Determine the (X, Y) coordinate at the center of the cell enclosing the given text.  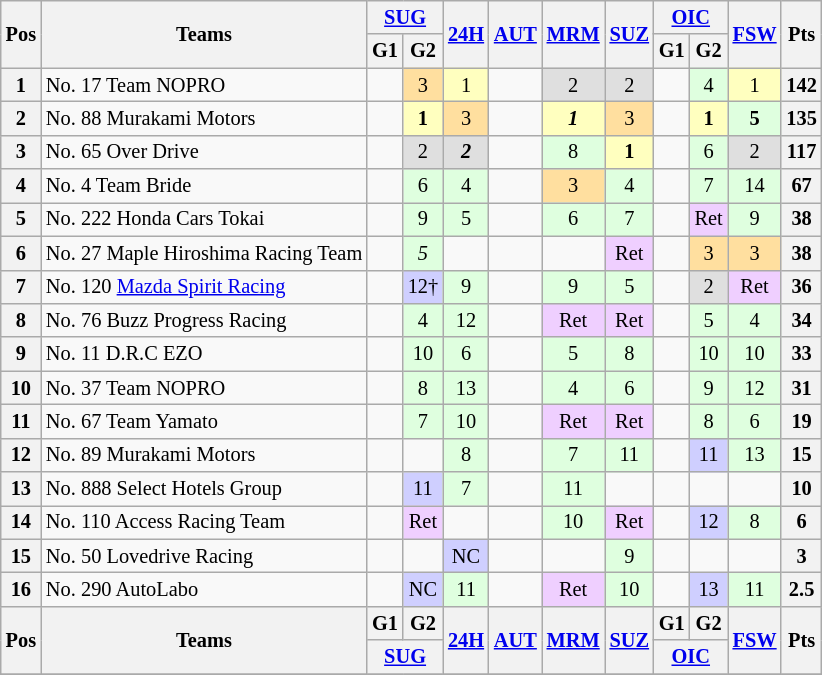
No. 17 Team NOPRO (204, 85)
No. 11 D.R.C EZO (204, 354)
No. 50 Lovedrive Racing (204, 556)
33 (801, 354)
No. 120 Mazda Spirit Racing (204, 287)
2.5 (801, 589)
16 (21, 589)
No. 76 Buzz Progress Racing (204, 320)
12† (423, 287)
19 (801, 421)
No. 65 Over Drive (204, 152)
No. 4 Team Bride (204, 186)
No. 888 Select Hotels Group (204, 489)
No. 37 Team NOPRO (204, 388)
117 (801, 152)
36 (801, 287)
No. 110 Access Racing Team (204, 522)
67 (801, 186)
No. 27 Maple Hiroshima Racing Team (204, 253)
No. 89 Murakami Motors (204, 455)
31 (801, 388)
142 (801, 85)
No. 290 AutoLabo (204, 589)
No. 67 Team Yamato (204, 421)
135 (801, 118)
34 (801, 320)
No. 222 Honda Cars Tokai (204, 219)
No. 88 Murakami Motors (204, 118)
